Return the [X, Y] coordinate for the center point of the cell that contains the specified text.  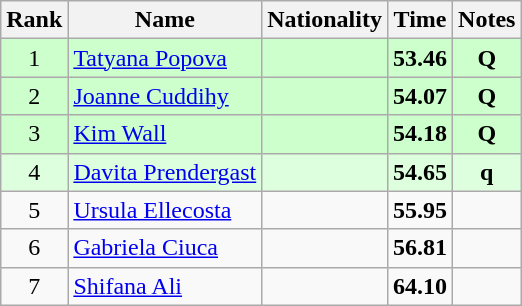
Kim Wall [165, 134]
Notes [487, 20]
Tatyana Popova [165, 58]
Joanne Cuddihy [165, 96]
56.81 [420, 248]
64.10 [420, 286]
Gabriela Ciuca [165, 248]
Shifana Ali [165, 286]
7 [34, 286]
Nationality [325, 20]
54.65 [420, 172]
55.95 [420, 210]
q [487, 172]
4 [34, 172]
Ursula Ellecosta [165, 210]
1 [34, 58]
Time [420, 20]
54.07 [420, 96]
6 [34, 248]
Rank [34, 20]
Name [165, 20]
3 [34, 134]
Davita Prendergast [165, 172]
54.18 [420, 134]
5 [34, 210]
2 [34, 96]
53.46 [420, 58]
